Capture the cell that displays the provided text and extract its [X, Y] central coordinate. 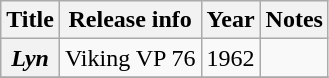
Viking VP 76 [130, 58]
Release info [130, 20]
1962 [230, 58]
Lyn [30, 58]
Notes [294, 20]
Year [230, 20]
Title [30, 20]
